Find where the given text appears and provide that cell's center as [x, y] coordinate. 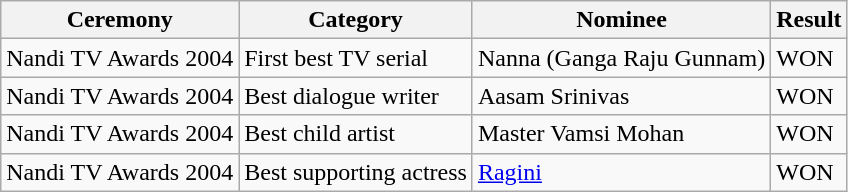
Ceremony [120, 20]
Best supporting actress [356, 172]
Category [356, 20]
Best child artist [356, 134]
Best dialogue writer [356, 96]
Master Vamsi Mohan [621, 134]
Nanna (Ganga Raju Gunnam) [621, 58]
Aasam Srinivas [621, 96]
Result [809, 20]
Nominee [621, 20]
First best TV serial [356, 58]
Ragini [621, 172]
